Provide the [X, Y] coordinate of the cell's center where the given text is located.  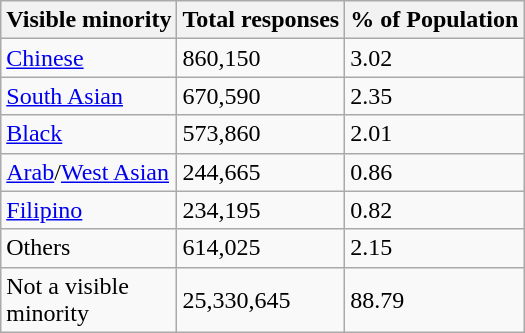
860,150 [261, 58]
% of Population [434, 20]
234,195 [261, 210]
3.02 [434, 58]
Total responses [261, 20]
25,330,645 [261, 300]
Arab/West Asian [89, 172]
573,860 [261, 134]
Visible minority [89, 20]
South Asian [89, 96]
0.82 [434, 210]
Black [89, 134]
670,590 [261, 96]
0.86 [434, 172]
2.15 [434, 248]
Chinese [89, 58]
244,665 [261, 172]
Filipino [89, 210]
2.35 [434, 96]
2.01 [434, 134]
614,025 [261, 248]
Others [89, 248]
Not a visible minority [89, 300]
88.79 [434, 300]
